Search for the cell housing the specified text and yield its (X, Y) center coordinate. 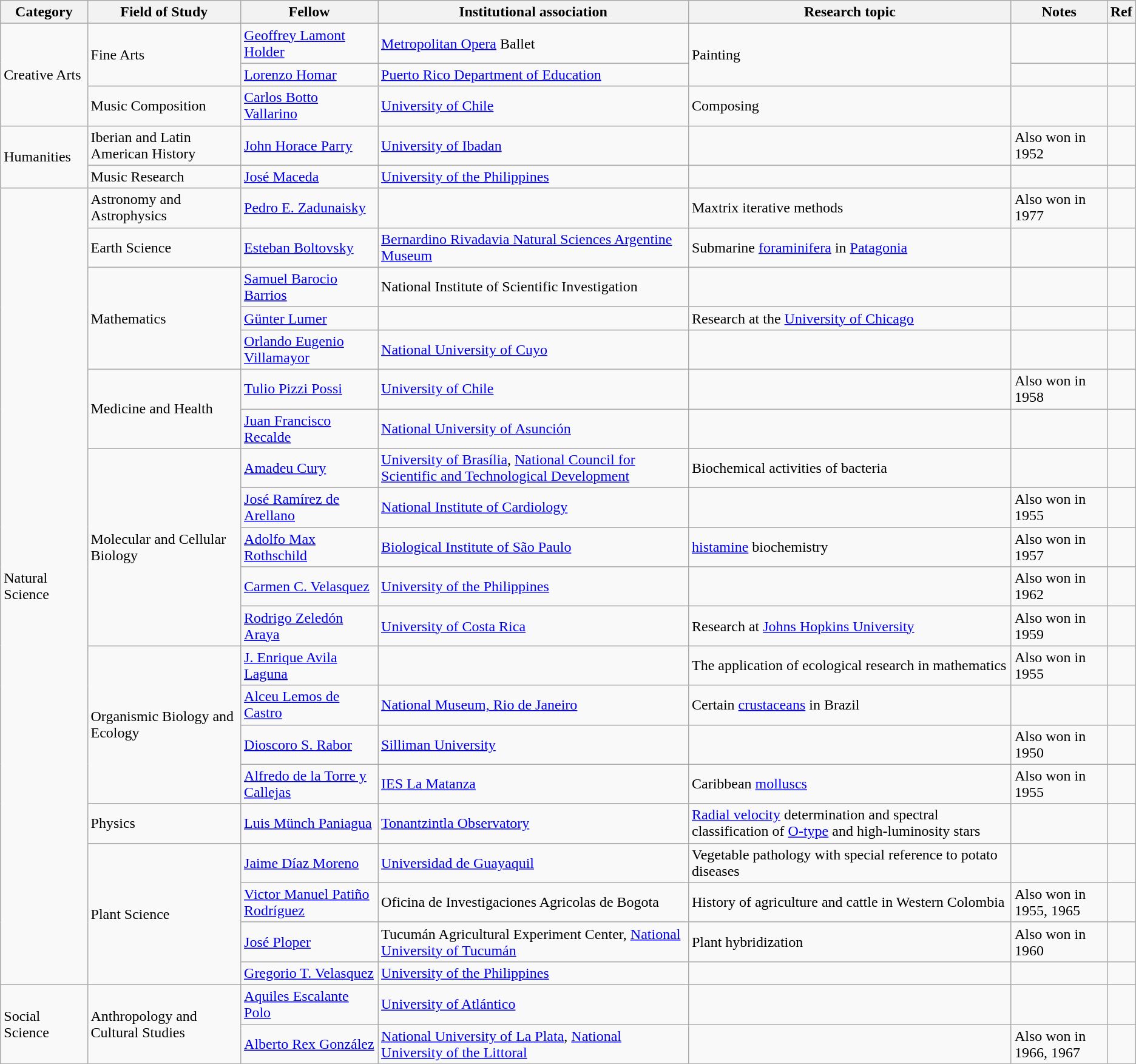
José Maceda (309, 177)
Medicine and Health (164, 408)
Molecular and Cellular Biology (164, 547)
Organismic Biology and Ecology (164, 725)
Alfredo de la Torre y Callejas (309, 784)
Also won in 1952 (1059, 146)
Music Research (164, 177)
Also won in 1959 (1059, 626)
Samuel Barocio Barrios (309, 286)
Silliman University (533, 744)
Metropolitan Opera Ballet (533, 44)
Humanities (44, 157)
Painting (850, 55)
J. Enrique Avila Laguna (309, 665)
Amadeu Cury (309, 469)
Research at the University of Chicago (850, 318)
Tonantzintla Observatory (533, 823)
Also won in 1960 (1059, 942)
histamine biochemistry (850, 547)
Research topic (850, 12)
Rodrigo Zeledón Araya (309, 626)
Esteban Boltovsky (309, 248)
Creative Arts (44, 75)
IES La Matanza (533, 784)
Bernardino Rivadavia Natural Sciences Argentine Museum (533, 248)
Physics (164, 823)
Geoffrey Lamont Holder (309, 44)
Dioscoro S. Rabor (309, 744)
Günter Lumer (309, 318)
Field of Study (164, 12)
Also won in 1957 (1059, 547)
Luis Münch Paniagua (309, 823)
National Museum, Rio de Janeiro (533, 705)
National University of La Plata, National University of the Littoral (533, 1044)
José Ploper (309, 942)
Lorenzo Homar (309, 75)
Carmen C. Velasquez (309, 586)
Also won in 1977 (1059, 208)
Fine Arts (164, 55)
John Horace Parry (309, 146)
National Institute of Cardiology (533, 507)
Plant hybridization (850, 942)
Institutional association (533, 12)
José Ramírez de Arellano (309, 507)
Music Composition (164, 106)
Iberian and Latin American History (164, 146)
Research at Johns Hopkins University (850, 626)
University of Ibadan (533, 146)
University of Costa Rica (533, 626)
Earth Science (164, 248)
Alberto Rex González (309, 1044)
Certain crustaceans in Brazil (850, 705)
Ref (1121, 12)
University of Atlántico (533, 1004)
Aquiles Escalante Polo (309, 1004)
University of Brasília, National Council for Scientific and Technological Development (533, 469)
National Institute of Scientific Investigation (533, 286)
Tucumán Agricultural Experiment Center, National University of Tucumán (533, 942)
Submarine foraminifera in Patagonia (850, 248)
Composing (850, 106)
Maxtrix iterative methods (850, 208)
Oficina de Investigaciones Agricolas de Bogota (533, 902)
Also won in 1962 (1059, 586)
National University of Cuyo (533, 350)
The application of ecological research in mathematics (850, 665)
Puerto Rico Department of Education (533, 75)
Pedro E. Zadunaisky (309, 208)
Also won in 1955, 1965 (1059, 902)
Anthropology and Cultural Studies (164, 1024)
Alceu Lemos de Castro (309, 705)
Jaime Díaz Moreno (309, 863)
Social Science (44, 1024)
Radial velocity determination and spectral classification of O-type and high-luminosity stars (850, 823)
Caribbean molluscs (850, 784)
Vegetable pathology with special reference to potato diseases (850, 863)
Mathematics (164, 318)
Also won in 1950 (1059, 744)
Gregorio T. Velasquez (309, 973)
Orlando Eugenio Villamayor (309, 350)
Tulio Pizzi Possi (309, 388)
Category (44, 12)
Also won in 1966, 1967 (1059, 1044)
Astronomy and Astrophysics (164, 208)
Universidad de Guayaquil (533, 863)
Plant Science (164, 914)
Biological Institute of São Paulo (533, 547)
Adolfo Max Rothschild (309, 547)
History of agriculture and cattle in Western Colombia (850, 902)
Natural Science (44, 586)
Notes (1059, 12)
Fellow (309, 12)
Carlos Botto Vallarino (309, 106)
Victor Manuel Patiño Rodríguez (309, 902)
Also won in 1958 (1059, 388)
Juan Francisco Recalde (309, 429)
National University of Asunción (533, 429)
Biochemical activities of bacteria (850, 469)
